Determine the [x, y] coordinate at the center of the cell enclosing the given text.  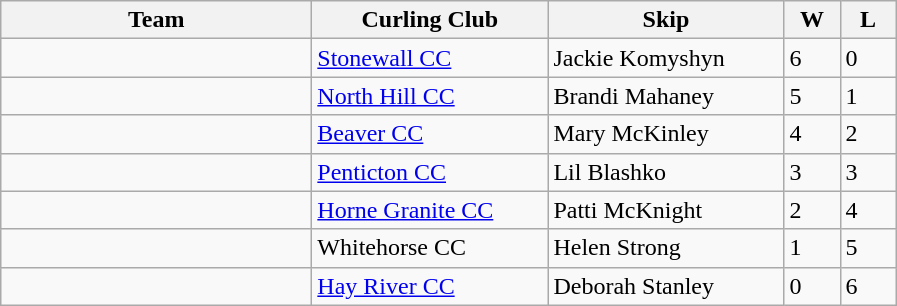
Team [156, 20]
Lil Blashko [666, 172]
L [868, 20]
Brandi Mahaney [666, 96]
Horne Granite CC [430, 210]
W [812, 20]
North Hill CC [430, 96]
Hay River CC [430, 286]
Beaver CC [430, 134]
Deborah Stanley [666, 286]
Penticton CC [430, 172]
Curling Club [430, 20]
Helen Strong [666, 248]
Mary McKinley [666, 134]
Patti McKnight [666, 210]
Jackie Komyshyn [666, 58]
Stonewall CC [430, 58]
Skip [666, 20]
Whitehorse CC [430, 248]
